Detect which cell encompasses the target text, then output its [x, y] center coordinate. 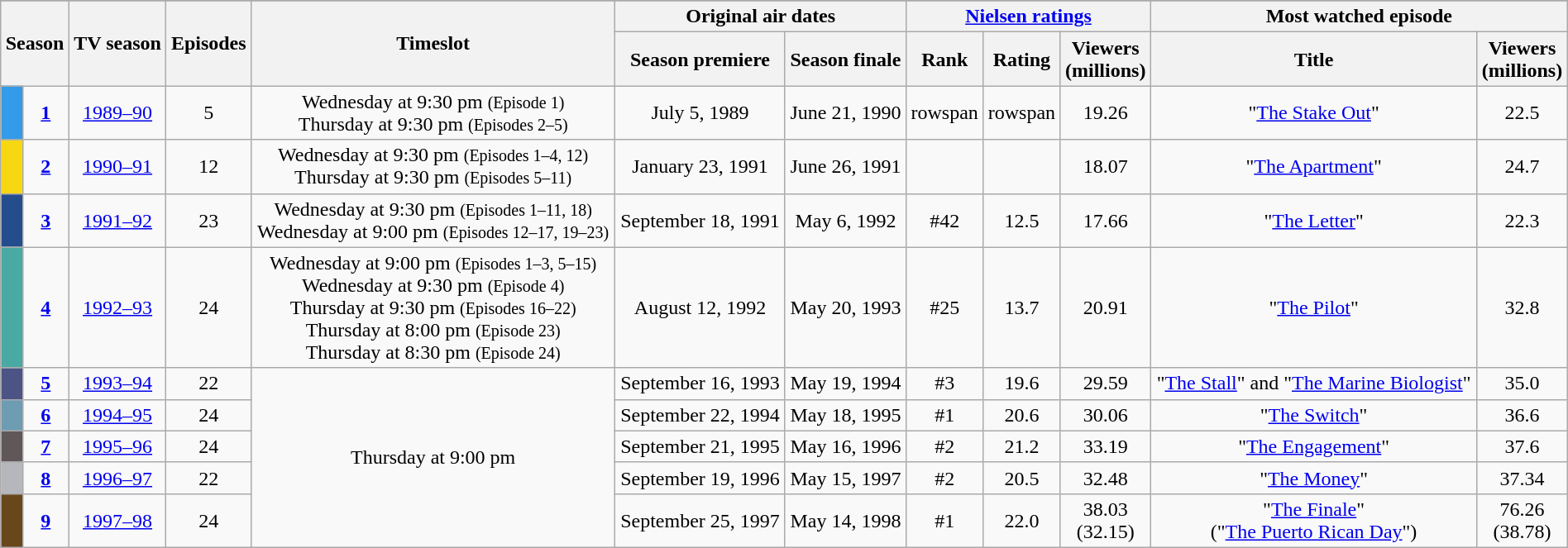
29.59 [1105, 384]
September 19, 1996 [700, 478]
12.5 [1022, 220]
1 [45, 112]
12 [208, 167]
"The Switch" [1313, 415]
"The Money" [1313, 478]
"The Finale"("The Puerto Rican Day") [1313, 521]
17.66 [1105, 220]
1993–94 [117, 384]
23 [208, 220]
3 [45, 220]
Original air dates [761, 17]
September 18, 1991 [700, 220]
20.91 [1105, 307]
"The Apartment" [1313, 167]
38.03(32.15) [1105, 521]
4 [45, 307]
21.2 [1022, 446]
May 20, 1993 [845, 307]
May 19, 1994 [845, 384]
September 21, 1995 [700, 446]
September 25, 1997 [700, 521]
1991–92 [117, 220]
20.6 [1022, 415]
32.48 [1105, 478]
32.8 [1522, 307]
Most watched episode [1359, 17]
9 [45, 521]
1990–91 [117, 167]
May 18, 1995 [845, 415]
#42 [944, 220]
2 [45, 167]
June 26, 1991 [845, 167]
76.26(38.78) [1522, 521]
Wednesday at 9:30 pm (Episodes 1–4, 12)Thursday at 9:30 pm (Episodes 5–11) [433, 167]
"The Pilot" [1313, 307]
22.0 [1022, 521]
September 22, 1994 [700, 415]
Nielsen ratings [1029, 17]
20.5 [1022, 478]
19.6 [1022, 384]
Rank [944, 60]
Title [1313, 60]
Episodes [208, 43]
Wednesday at 9:30 pm (Episode 1)Thursday at 9:30 pm (Episodes 2–5) [433, 112]
#25 [944, 307]
July 5, 1989 [700, 112]
"The Engagement" [1313, 446]
September 16, 1993 [700, 384]
January 23, 1991 [700, 167]
May 14, 1998 [845, 521]
8 [45, 478]
Season finale [845, 60]
"The Letter" [1313, 220]
"The Stall" and "The Marine Biologist" [1313, 384]
6 [45, 415]
37.34 [1522, 478]
1997–98 [117, 521]
August 12, 1992 [700, 307]
19.26 [1105, 112]
Season [35, 43]
Thursday at 9:00 pm [433, 458]
37.6 [1522, 446]
18.07 [1105, 167]
"The Stake Out" [1313, 112]
Rating [1022, 60]
TV season [117, 43]
1996–97 [117, 478]
May 16, 1996 [845, 446]
24.7 [1522, 167]
1989–90 [117, 112]
1992–93 [117, 307]
22.3 [1522, 220]
Season premiere [700, 60]
1995–96 [117, 446]
22.5 [1522, 112]
7 [45, 446]
#3 [944, 384]
33.19 [1105, 446]
13.7 [1022, 307]
May 15, 1997 [845, 478]
35.0 [1522, 384]
30.06 [1105, 415]
May 6, 1992 [845, 220]
Wednesday at 9:30 pm (Episodes 1–11, 18)Wednesday at 9:00 pm (Episodes 12–17, 19–23) [433, 220]
1994–95 [117, 415]
June 21, 1990 [845, 112]
Timeslot [433, 43]
36.6 [1522, 415]
